Identify which cell holds the provided text, then report its [x, y] central coordinate. 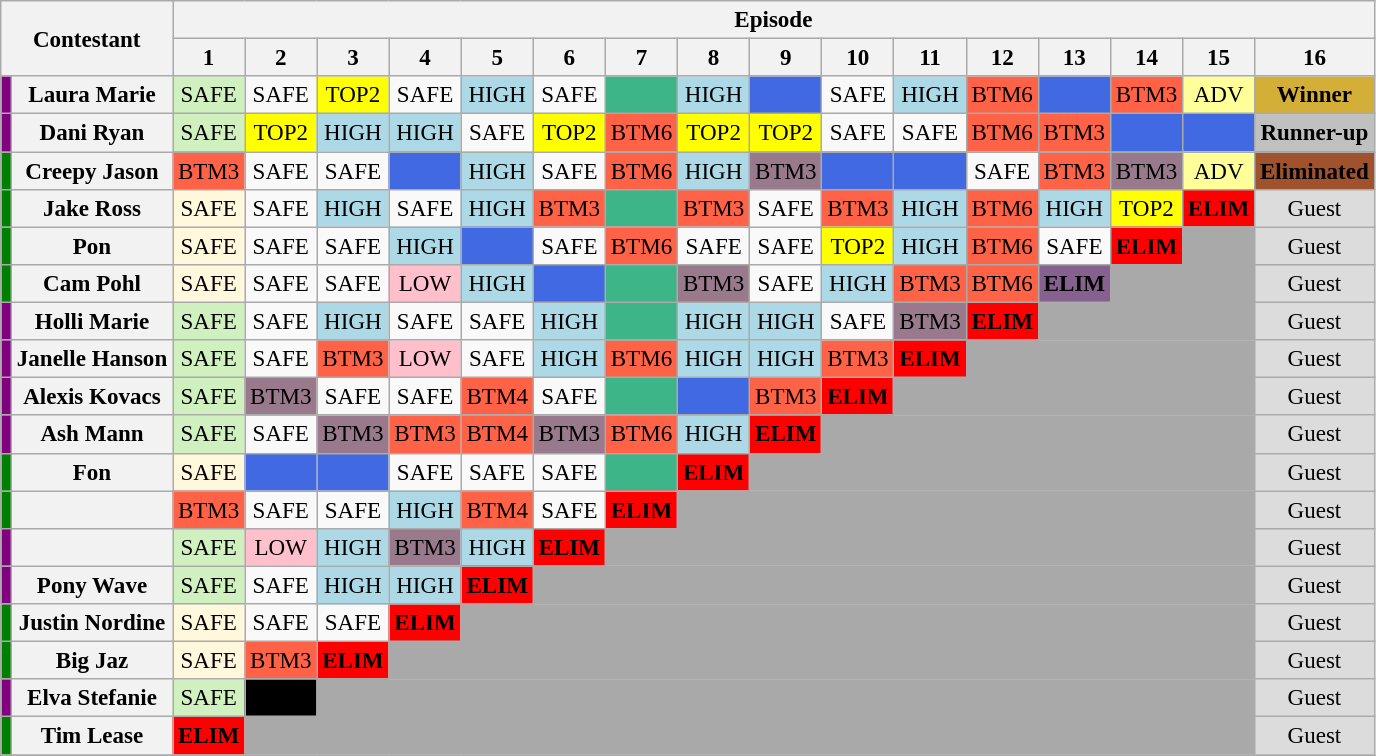
Contestant [87, 38]
13 [1074, 58]
11 [930, 58]
Pon [92, 246]
7 [641, 58]
Big Jaz [92, 661]
Creepy Jason [92, 171]
15 [1219, 58]
Holli Marie [92, 322]
Laura Marie [92, 95]
4 [425, 58]
1 [209, 58]
Winner [1315, 95]
10 [858, 58]
Alexis Kovacs [92, 397]
2 [281, 58]
3 [353, 58]
Jake Ross [92, 209]
Janelle Hanson [92, 359]
8 [714, 58]
5 [497, 58]
Justin Nordine [92, 623]
Runner-up [1315, 133]
Dani Ryan [92, 133]
Cam Pohl [92, 284]
Pony Wave [92, 585]
Eliminated [1315, 171]
Fon [92, 472]
6 [569, 58]
Elva Stefanie [92, 698]
Ash Mann [92, 435]
16 [1315, 58]
Tim Lease [92, 736]
14 [1146, 58]
Episode [774, 20]
12 [1002, 58]
9 [786, 58]
